From the cell containing the given text, extract its center point as (x, y) coordinate. 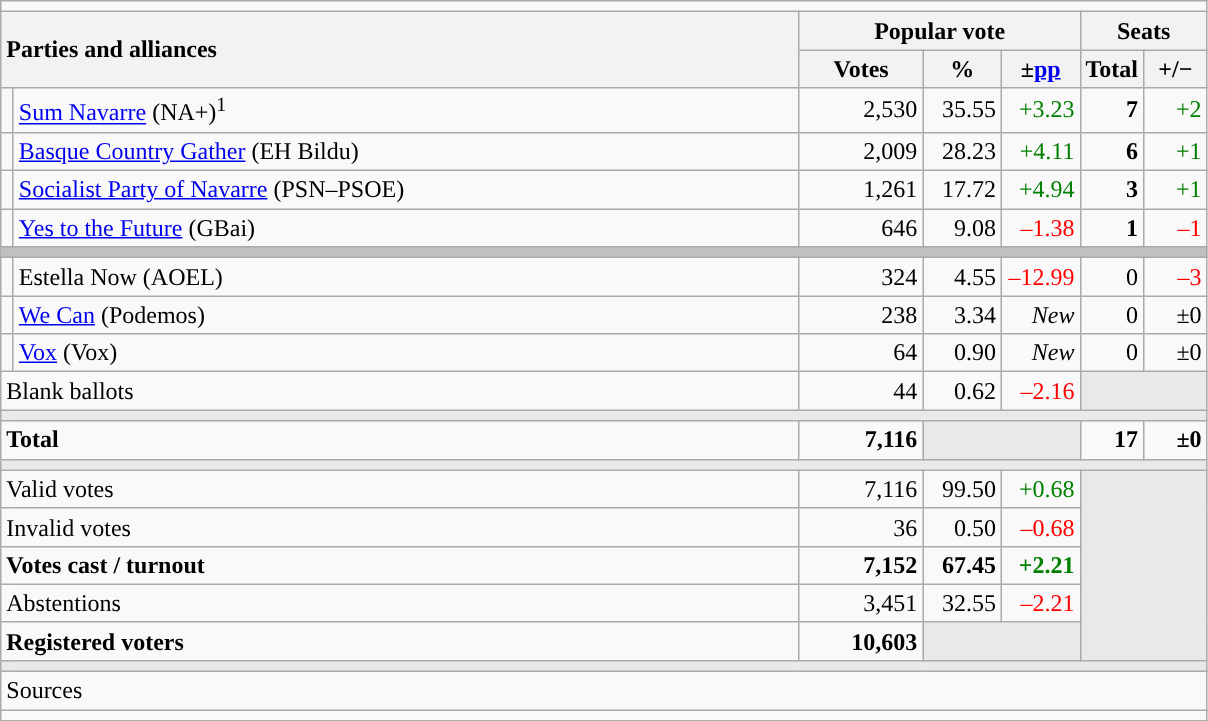
Votes cast / turnout (400, 565)
–2.16 (1040, 391)
Vox (Vox) (406, 353)
7 (1112, 110)
17 (1112, 440)
2,530 (861, 110)
+4.11 (1040, 151)
1,261 (861, 190)
32.55 (962, 603)
+0.68 (1040, 489)
Valid votes (400, 489)
9.08 (962, 228)
646 (861, 228)
% (962, 69)
3,451 (861, 603)
0.50 (962, 527)
44 (861, 391)
0.90 (962, 353)
Registered voters (400, 641)
7,152 (861, 565)
–0.68 (1040, 527)
Invalid votes (400, 527)
±pp (1040, 69)
1 (1112, 228)
+3.23 (1040, 110)
28.23 (962, 151)
36 (861, 527)
Yes to the Future (GBai) (406, 228)
Votes (861, 69)
Popular vote (940, 31)
–2.21 (1040, 603)
3 (1112, 190)
–1 (1176, 228)
2,009 (861, 151)
324 (861, 277)
Seats (1144, 31)
–1.38 (1040, 228)
–12.99 (1040, 277)
Sum Navarre (NA+)1 (406, 110)
6 (1112, 151)
4.55 (962, 277)
3.34 (962, 315)
0.62 (962, 391)
Socialist Party of Navarre (PSN–PSOE) (406, 190)
67.45 (962, 565)
Blank ballots (400, 391)
+2.21 (1040, 565)
Abstentions (400, 603)
+2 (1176, 110)
238 (861, 315)
–3 (1176, 277)
Basque Country Gather (EH Bildu) (406, 151)
17.72 (962, 190)
10,603 (861, 641)
99.50 (962, 489)
35.55 (962, 110)
Parties and alliances (400, 50)
64 (861, 353)
Sources (604, 691)
+4.94 (1040, 190)
+/− (1176, 69)
Estella Now (AOEL) (406, 277)
We Can (Podemos) (406, 315)
